Pinpoint the cell where the given text exists, returning its [x, y] midpoint coordinate. 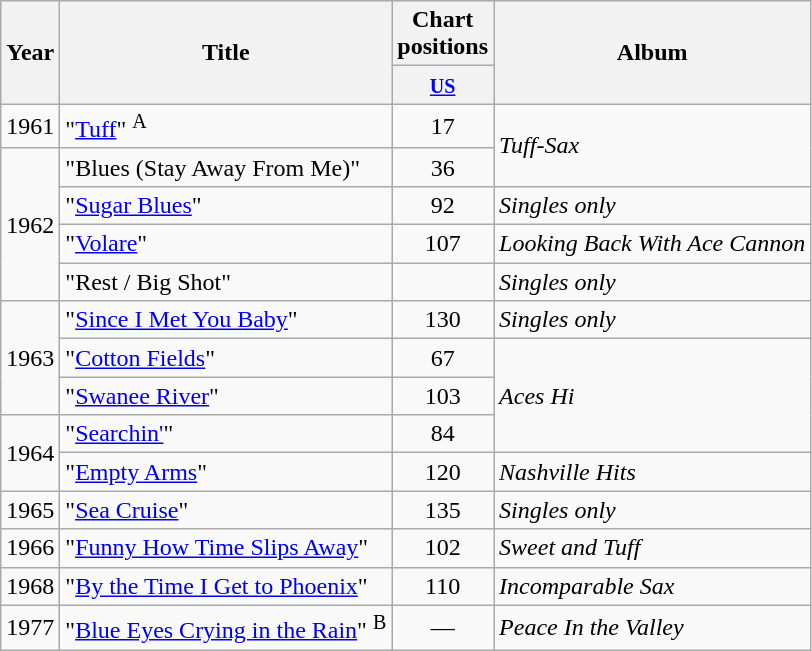
1964 [30, 453]
1966 [30, 548]
"Searchin'" [226, 434]
Sweet and Tuff [652, 548]
"Swanee River" [226, 396]
"Funny How Time Slips Away" [226, 548]
"Tuff" A [226, 126]
1968 [30, 586]
67 [443, 358]
"Since I Met You Baby" [226, 320]
Album [652, 52]
Title [226, 52]
"Empty Arms" [226, 472]
1961 [30, 126]
— [443, 628]
"Volare" [226, 244]
130 [443, 320]
"Sugar Blues" [226, 205]
"Blue Eyes Crying in the Rain" B [226, 628]
107 [443, 244]
1963 [30, 358]
Chart positions [443, 34]
17 [443, 126]
103 [443, 396]
Looking Back With Ace Cannon [652, 244]
1977 [30, 628]
36 [443, 167]
1962 [30, 224]
"Cotton Fields" [226, 358]
Incomparable Sax [652, 586]
84 [443, 434]
Aces Hi [652, 396]
Tuff-Sax [652, 146]
110 [443, 586]
Peace In the Valley [652, 628]
Nashville Hits [652, 472]
Year [30, 52]
92 [443, 205]
"By the Time I Get to Phoenix" [226, 586]
US [443, 85]
102 [443, 548]
135 [443, 510]
"Sea Cruise" [226, 510]
1965 [30, 510]
"Rest / Big Shot" [226, 282]
"Blues (Stay Away From Me)" [226, 167]
120 [443, 472]
